Detect which cell encompasses the target text, then output its [x, y] center coordinate. 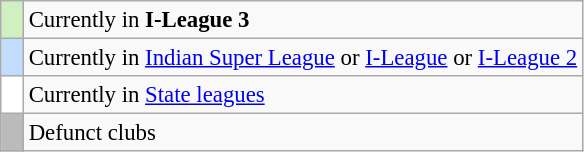
Currently in I-League 3 [302, 20]
Defunct clubs [302, 133]
Currently in State leagues [302, 95]
Currently in Indian Super League or I-League or I-League 2 [302, 58]
